Locate the cell with the specified text and output its (x, y) center coordinate. 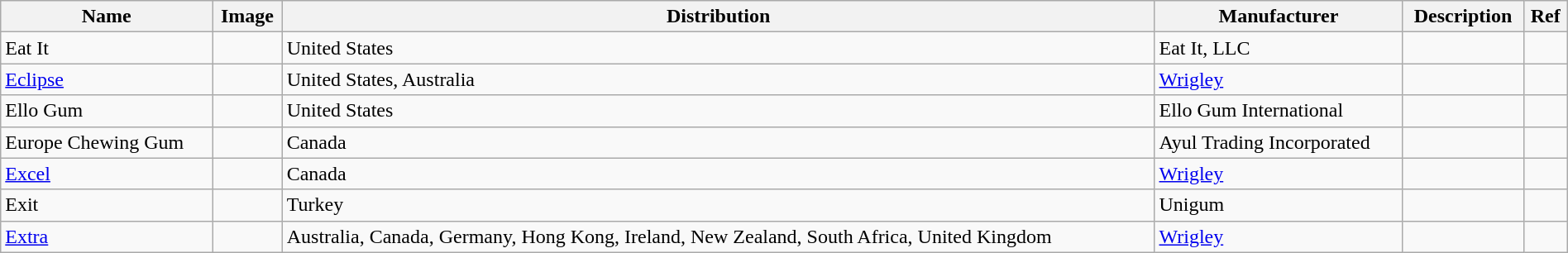
Eat It (107, 48)
Name (107, 17)
Europe Chewing Gum (107, 142)
Turkey (718, 205)
Extra (107, 236)
Eclipse (107, 79)
Excel (107, 174)
Ayul Trading Incorporated (1279, 142)
Exit (107, 205)
Distribution (718, 17)
Eat It, LLC (1279, 48)
Ref (1545, 17)
Ello Gum (107, 111)
Manufacturer (1279, 17)
Australia, Canada, Germany, Hong Kong, Ireland, New Zealand, South Africa, United Kingdom (718, 236)
Unigum (1279, 205)
Image (248, 17)
Description (1463, 17)
United States, Australia (718, 79)
Ello Gum International (1279, 111)
